Provide the [X, Y] coordinate of the cell's center where the given text is located.  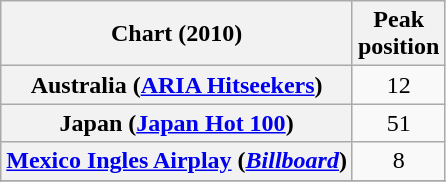
12 [398, 85]
Chart (2010) [177, 34]
Mexico Ingles Airplay (Billboard) [177, 161]
Australia (ARIA Hitseekers) [177, 85]
51 [398, 123]
8 [398, 161]
Japan (Japan Hot 100) [177, 123]
Peakposition [398, 34]
